Capture the cell that displays the provided text and extract its [X, Y] central coordinate. 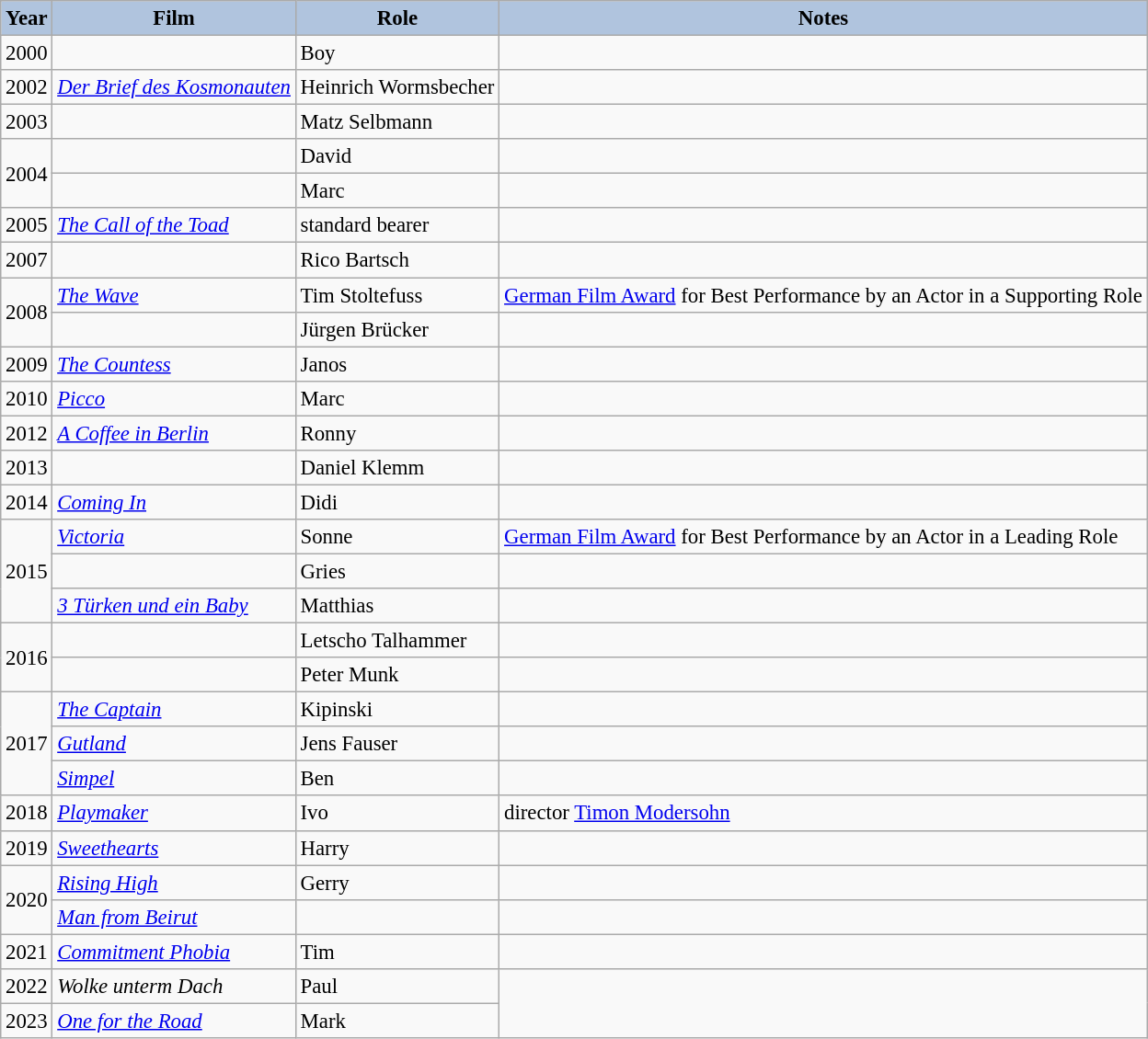
Boy [397, 53]
2002 [27, 87]
2018 [27, 814]
2016 [27, 658]
Rico Bartsch [397, 260]
Sweethearts [174, 848]
director Timon Modersohn [823, 814]
Tim [397, 952]
Role [397, 18]
Jürgen Brücker [397, 329]
Der Brief des Kosmonauten [174, 87]
Year [27, 18]
Paul [397, 987]
Matthias [397, 606]
German Film Award for Best Performance by an Actor in a Supporting Role [823, 295]
Letscho Talhammer [397, 641]
Gerry [397, 883]
standard bearer [397, 225]
The Call of the Toad [174, 225]
2021 [27, 952]
3 Türken und ein Baby [174, 606]
2017 [27, 745]
2015 [27, 572]
2012 [27, 433]
Harry [397, 848]
Ben [397, 779]
The Countess [174, 364]
2008 [27, 313]
Victoria [174, 537]
Gutland [174, 744]
2019 [27, 848]
Didi [397, 502]
Commitment Phobia [174, 952]
Mark [397, 1021]
Kipinski [397, 710]
Simpel [174, 779]
Jens Fauser [397, 744]
The Wave [174, 295]
Playmaker [174, 814]
David [397, 156]
2003 [27, 122]
Ronny [397, 433]
2009 [27, 364]
Rising High [174, 883]
German Film Award for Best Performance by an Actor in a Leading Role [823, 537]
2023 [27, 1021]
Coming In [174, 502]
2022 [27, 987]
2007 [27, 260]
2013 [27, 468]
Tim Stoltefuss [397, 295]
The Captain [174, 710]
Gries [397, 571]
2005 [27, 225]
2004 [27, 173]
Wolke unterm Dach [174, 987]
2000 [27, 53]
One for the Road [174, 1021]
Heinrich Wormsbecher [397, 87]
A Coffee in Berlin [174, 433]
Man from Beirut [174, 917]
Matz Selbmann [397, 122]
Peter Munk [397, 675]
Film [174, 18]
Janos [397, 364]
Sonne [397, 537]
Picco [174, 398]
2020 [27, 899]
2010 [27, 398]
Notes [823, 18]
Ivo [397, 814]
2014 [27, 502]
Daniel Klemm [397, 468]
